Return [X, Y] of the center of cell containing provided text 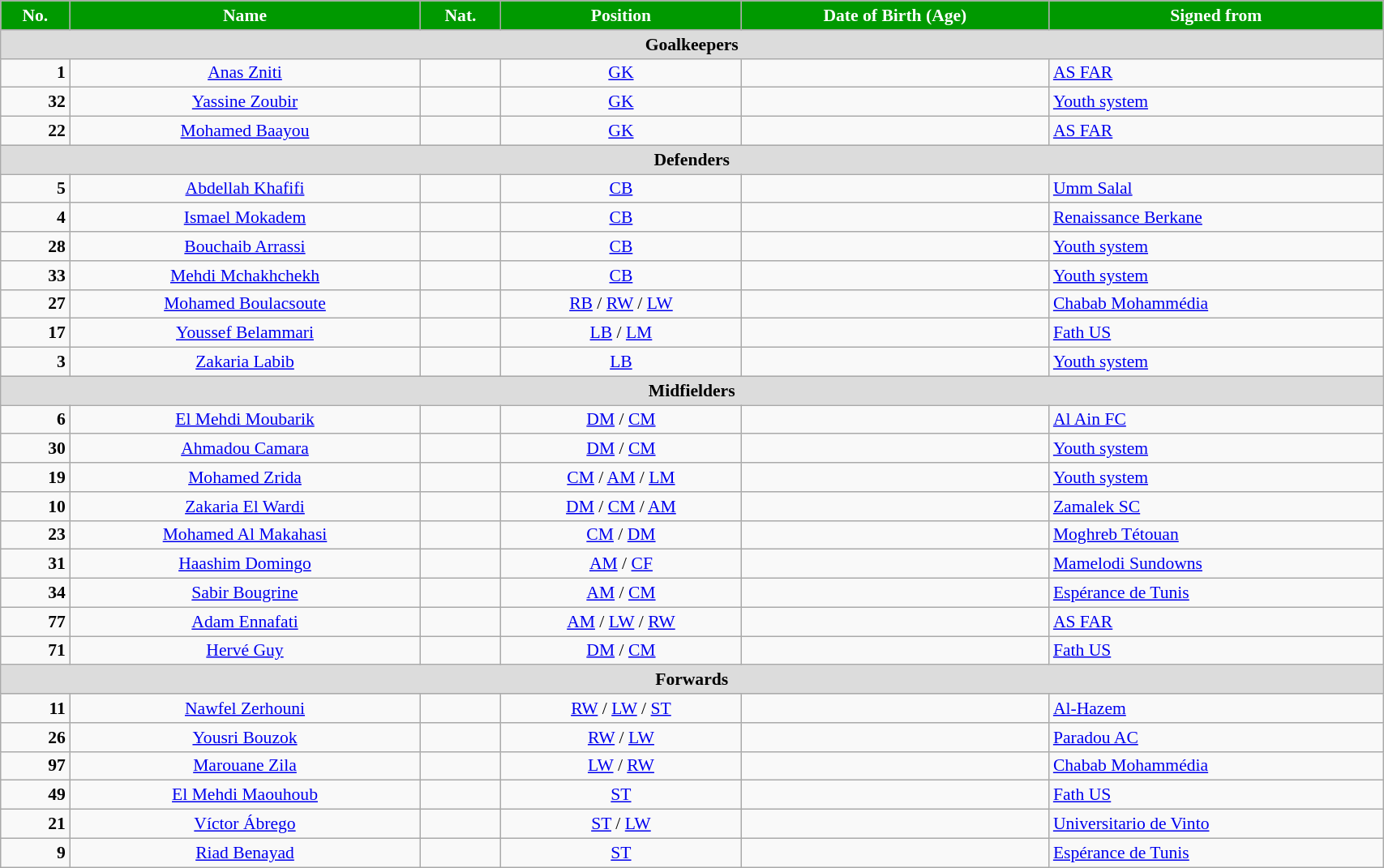
Yousri Bouzok [245, 738]
Name [245, 15]
Mohamed Al Makahasi [245, 535]
AM / LW / RW [621, 622]
Forwards [692, 680]
9 [36, 853]
AM / CF [621, 564]
Sabir Bougrine [245, 593]
23 [36, 535]
LB / LM [621, 333]
ST / LW [621, 824]
Mohamed Boulacsoute [245, 304]
Nat. [461, 15]
Renaissance Berkane [1216, 218]
Moghreb Tétouan [1216, 535]
22 [36, 131]
Yassine Zoubir [245, 102]
LW / RW [621, 766]
Mohamed Zrida [245, 477]
19 [36, 477]
Ismael Mokadem [245, 218]
Umm Salal [1216, 189]
Defenders [692, 160]
RB / RW / LW [621, 304]
Nawfel Zerhouni [245, 708]
Abdellah Khafifi [245, 189]
28 [36, 246]
77 [36, 622]
RW / LW / ST [621, 708]
Mamelodi Sundowns [1216, 564]
Mohamed Baayou [245, 131]
6 [36, 420]
DM / CM / AM [621, 507]
32 [36, 102]
Goalkeepers [692, 45]
27 [36, 304]
21 [36, 824]
El Mehdi Moubarik [245, 420]
31 [36, 564]
3 [36, 362]
El Mehdi Maouhoub [245, 795]
Anas Zniti [245, 73]
Bouchaib Arrassi [245, 246]
Signed from [1216, 15]
Universitario de Vinto [1216, 824]
Midfielders [692, 391]
17 [36, 333]
Riad Benayad [245, 853]
RW / LW [621, 738]
Haashim Domingo [245, 564]
Adam Ennafati [245, 622]
5 [36, 189]
Paradou AC [1216, 738]
34 [36, 593]
Date of Birth (Age) [895, 15]
Al Ain FC [1216, 420]
26 [36, 738]
Mehdi Mchakhchekh [245, 276]
30 [36, 449]
Hervé Guy [245, 651]
Zamalek SC [1216, 507]
AM / CM [621, 593]
CM / DM [621, 535]
49 [36, 795]
4 [36, 218]
Marouane Zila [245, 766]
CM / AM / LM [621, 477]
33 [36, 276]
LB [621, 362]
Zakaria Labib [245, 362]
Ahmadou Camara [245, 449]
Youssef Belammari [245, 333]
71 [36, 651]
97 [36, 766]
Zakaria El Wardi [245, 507]
Al-Hazem [1216, 708]
11 [36, 708]
1 [36, 73]
10 [36, 507]
No. [36, 15]
Position [621, 15]
Víctor Ábrego [245, 824]
